Extract the (x, y) coordinate from the center of the cell holding the provided text.  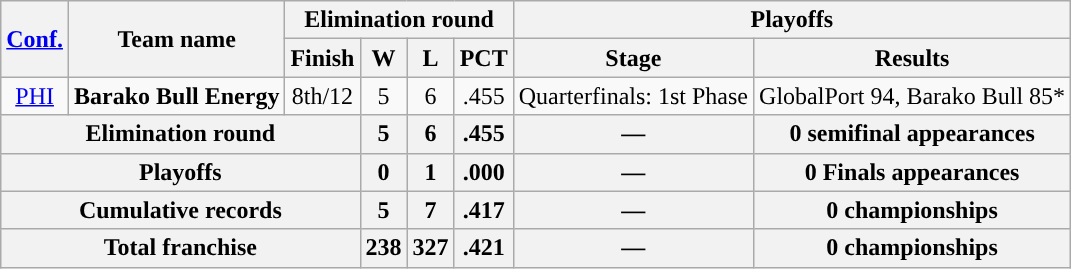
Finish (322, 58)
PCT (484, 58)
0 semifinal appearances (912, 134)
L (430, 58)
GlobalPort 94, Barako Bull 85* (912, 96)
Cumulative records (180, 210)
W (384, 58)
Results (912, 58)
PHI (35, 96)
8th/12 (322, 96)
Team name (176, 39)
Barako Bull Energy (176, 96)
Total franchise (180, 248)
Stage (633, 58)
0 (384, 172)
Quarterfinals: 1st Phase (633, 96)
238 (384, 248)
7 (430, 210)
.417 (484, 210)
0 Finals appearances (912, 172)
327 (430, 248)
.421 (484, 248)
.000 (484, 172)
1 (430, 172)
Conf. (35, 39)
